Provide the [x, y] coordinate of the cell's center where the given text is located.  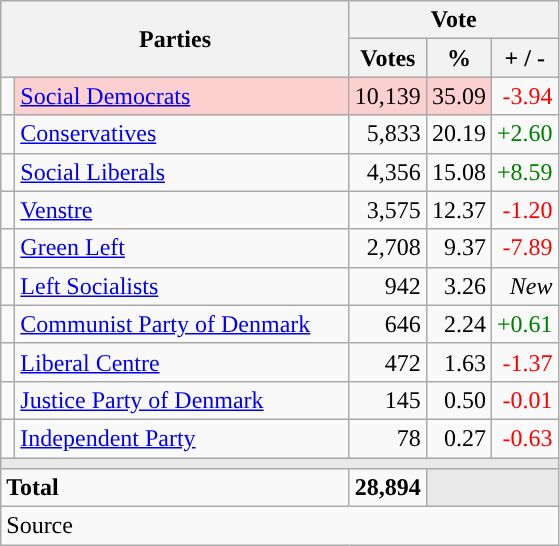
-0.01 [524, 400]
646 [388, 324]
New [524, 286]
28,894 [388, 488]
Liberal Centre [182, 362]
0.50 [458, 400]
Parties [176, 39]
15.08 [458, 172]
145 [388, 400]
+8.59 [524, 172]
Vote [454, 20]
Justice Party of Denmark [182, 400]
2.24 [458, 324]
3.26 [458, 286]
% [458, 58]
Left Socialists [182, 286]
0.27 [458, 438]
3,575 [388, 210]
12.37 [458, 210]
Total [176, 488]
2,708 [388, 248]
1.63 [458, 362]
+2.60 [524, 134]
Communist Party of Denmark [182, 324]
35.09 [458, 96]
78 [388, 438]
Social Democrats [182, 96]
4,356 [388, 172]
Social Liberals [182, 172]
Venstre [182, 210]
Independent Party [182, 438]
472 [388, 362]
-7.89 [524, 248]
942 [388, 286]
Green Left [182, 248]
10,139 [388, 96]
20.19 [458, 134]
5,833 [388, 134]
-1.20 [524, 210]
-0.63 [524, 438]
-1.37 [524, 362]
+ / - [524, 58]
Source [280, 526]
+0.61 [524, 324]
9.37 [458, 248]
-3.94 [524, 96]
Votes [388, 58]
Conservatives [182, 134]
